For the text-containing cell, return its midpoint in [x, y] coordinate format. 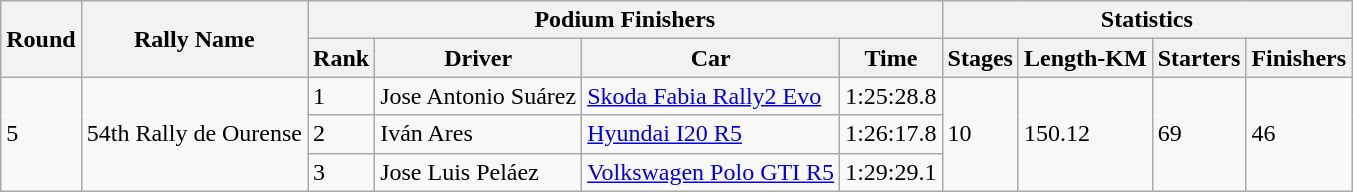
Time [891, 58]
46 [1299, 134]
Round [41, 39]
Rally Name [194, 39]
10 [980, 134]
2 [342, 134]
Car [711, 58]
Stages [980, 58]
Statistics [1147, 20]
3 [342, 172]
Driver [478, 58]
1:29:29.1 [891, 172]
Iván Ares [478, 134]
5 [41, 134]
Skoda Fabia Rally2 Evo [711, 96]
Podium Finishers [625, 20]
1 [342, 96]
Finishers [1299, 58]
69 [1199, 134]
150.12 [1085, 134]
Jose Luis Peláez [478, 172]
Jose Antonio Suárez [478, 96]
Volkswagen Polo GTI R5 [711, 172]
Hyundai I20 R5 [711, 134]
1:25:28.8 [891, 96]
54th Rally de Ourense [194, 134]
1:26:17.8 [891, 134]
Length-KM [1085, 58]
Starters [1199, 58]
Rank [342, 58]
